Return the [X, Y] coordinate for the center point of the cell that contains the specified text.  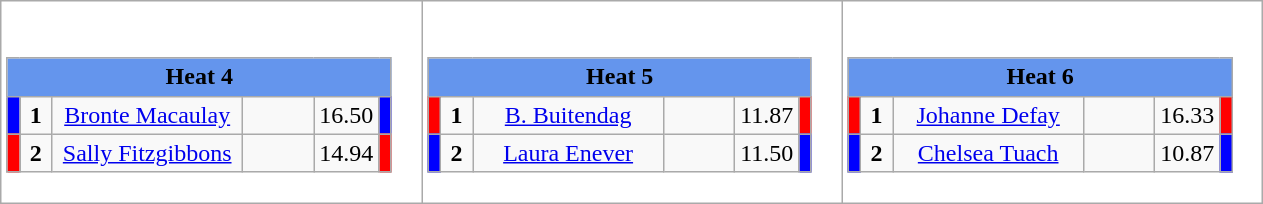
Laura Enever [568, 153]
16.50 [346, 115]
11.87 [767, 115]
Heat 4 [199, 77]
11.50 [767, 153]
Heat 6 1 Johanne Defay 16.33 2 Chelsea Tuach 10.87 [1052, 102]
Heat 6 [1040, 77]
Heat 5 [620, 77]
Heat 5 1 B. Buitendag 11.87 2 Laura Enever 11.50 [632, 102]
10.87 [1188, 153]
Sally Fitzgibbons [148, 153]
Chelsea Tuach [988, 153]
14.94 [346, 153]
Johanne Defay [988, 115]
B. Buitendag [568, 115]
Heat 4 1 Bronte Macaulay 16.50 2 Sally Fitzgibbons 14.94 [212, 102]
16.33 [1188, 115]
Bronte Macaulay [148, 115]
